From the cell containing the given text, extract its center point as (X, Y) coordinate. 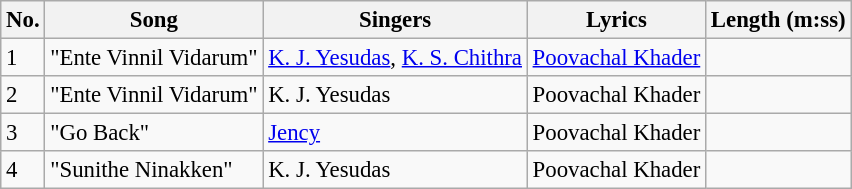
1 (23, 58)
"Go Back" (154, 133)
4 (23, 170)
3 (23, 133)
No. (23, 20)
Song (154, 20)
"Sunithe Ninakken" (154, 170)
Singers (395, 20)
Jency (395, 133)
K. J. Yesudas, K. S. Chithra (395, 58)
Length (m:ss) (778, 20)
Lyrics (616, 20)
2 (23, 95)
